Determine the (X, Y) coordinate at the center of the cell enclosing the given text.  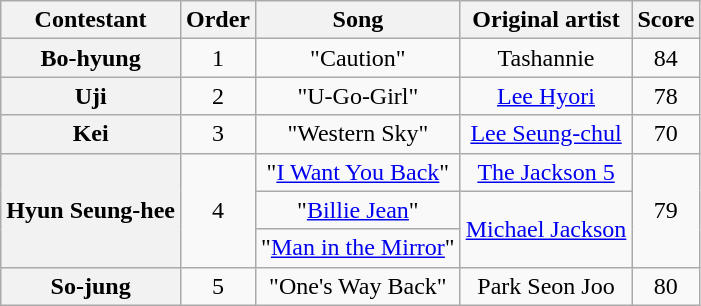
"Billie Jean" (358, 210)
Original artist (546, 20)
Kei (91, 134)
5 (218, 286)
"Man in the Mirror" (358, 248)
2 (218, 96)
"One's Way Back" (358, 286)
79 (666, 210)
Tashannie (546, 58)
3 (218, 134)
Lee Hyori (546, 96)
Score (666, 20)
80 (666, 286)
"Western Sky" (358, 134)
Park Seon Joo (546, 286)
78 (666, 96)
"I Want You Back" (358, 172)
Song (358, 20)
Lee Seung-chul (546, 134)
Contestant (91, 20)
Bo-hyung (91, 58)
Uji (91, 96)
1 (218, 58)
Order (218, 20)
"Caution" (358, 58)
Michael Jackson (546, 229)
84 (666, 58)
"U-Go-Girl" (358, 96)
The Jackson 5 (546, 172)
Hyun Seung-hee (91, 210)
70 (666, 134)
4 (218, 210)
So-jung (91, 286)
